Return [x, y] of the center of cell containing provided text 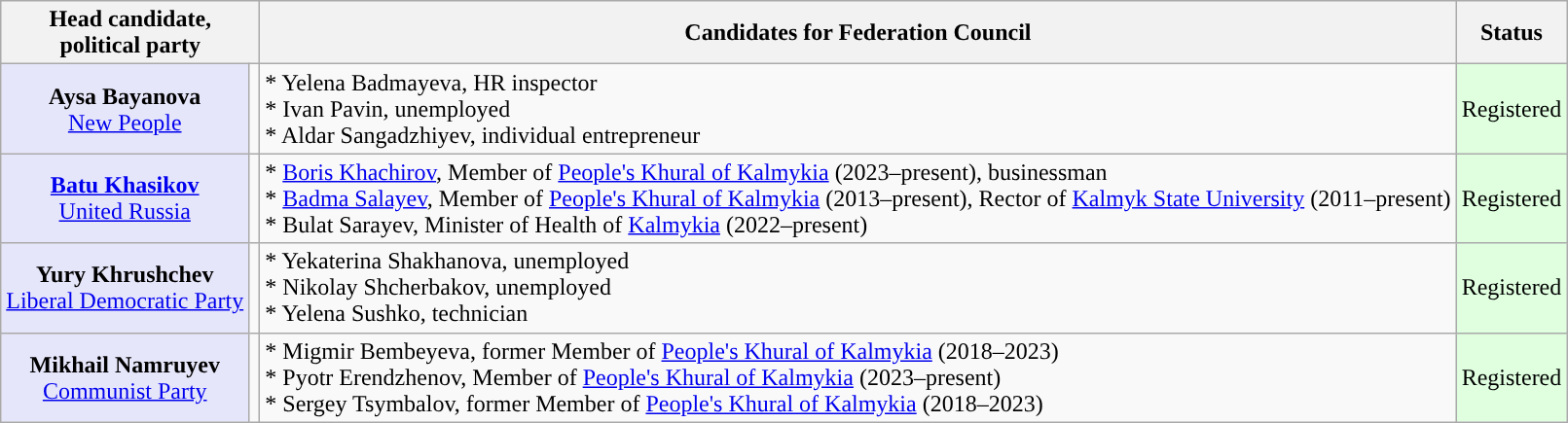
* Yelena Badmayeva, HR inspector * Ivan Pavin, unemployed * Aldar Sangadzhiyev, individual entrepreneur [858, 109]
* Yekaterina Shakhanova, unemployed * Nikolay Shcherbakov, unemployed * Yelena Sushko, technician [858, 288]
Batu KhasikovUnited Russia [125, 198]
Candidates for Federation Council [858, 33]
Yury KhrushchevLiberal Democratic Party [125, 288]
Mikhail NamruyevCommunist Party [125, 377]
Status [1512, 33]
Aysa BayanovaNew People [125, 109]
Head candidate,political party [130, 33]
